Search for the cell housing the specified text and yield its (x, y) center coordinate. 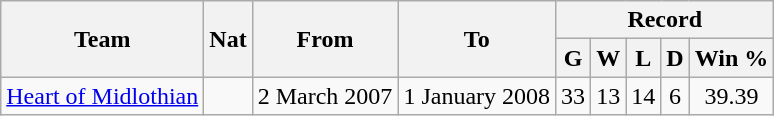
Record (665, 20)
D (675, 58)
To (477, 39)
13 (608, 96)
Team (102, 39)
Nat (228, 39)
Win % (732, 58)
2 March 2007 (325, 96)
W (608, 58)
G (574, 58)
1 January 2008 (477, 96)
6 (675, 96)
From (325, 39)
14 (644, 96)
Heart of Midlothian (102, 96)
L (644, 58)
39.39 (732, 96)
33 (574, 96)
